Capture the cell that displays the provided text and extract its (x, y) central coordinate. 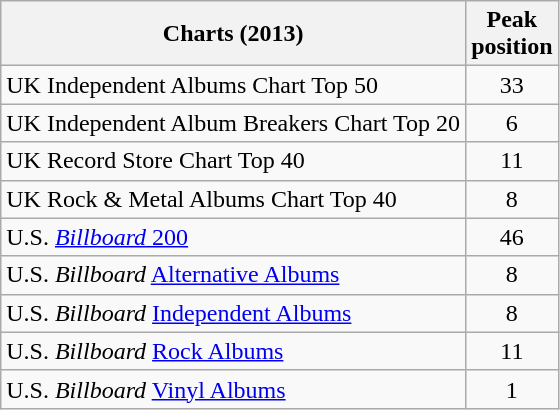
Peakposition (512, 34)
Charts (2013) (234, 34)
U.S. Billboard 200 (234, 237)
1 (512, 389)
46 (512, 237)
33 (512, 85)
UK Independent Albums Chart Top 50 (234, 85)
UK Record Store Chart Top 40 (234, 161)
UK Rock & Metal Albums Chart Top 40 (234, 199)
U.S. Billboard Alternative Albums (234, 275)
U.S. Billboard Vinyl Albums (234, 389)
U.S. Billboard Rock Albums (234, 351)
UK Independent Album Breakers Chart Top 20 (234, 123)
U.S. Billboard Independent Albums (234, 313)
6 (512, 123)
